Search for the cell housing the specified text and yield its (X, Y) center coordinate. 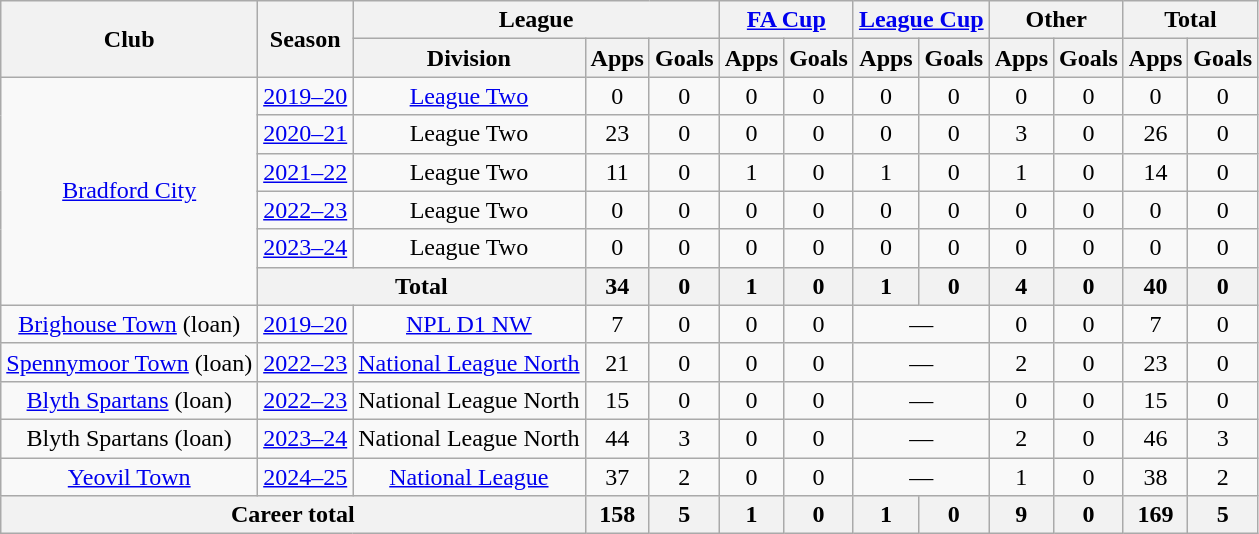
2024–25 (306, 477)
League (536, 20)
Division (469, 58)
37 (617, 477)
League Cup (921, 20)
46 (1155, 438)
4 (1021, 286)
FA Cup (786, 20)
Brighouse Town (loan) (130, 324)
44 (617, 438)
Yeovil Town (130, 477)
38 (1155, 477)
2021–22 (306, 172)
158 (617, 515)
Club (130, 39)
Bradford City (130, 191)
9 (1021, 515)
2020–21 (306, 134)
NPL D1 NW (469, 324)
21 (617, 362)
Spennymoor Town (loan) (130, 362)
40 (1155, 286)
Season (306, 39)
Career total (293, 515)
11 (617, 172)
Other (1056, 20)
169 (1155, 515)
National League (469, 477)
26 (1155, 134)
14 (1155, 172)
34 (617, 286)
